Extract the (x, y) coordinate from the center of the cell holding the provided text.  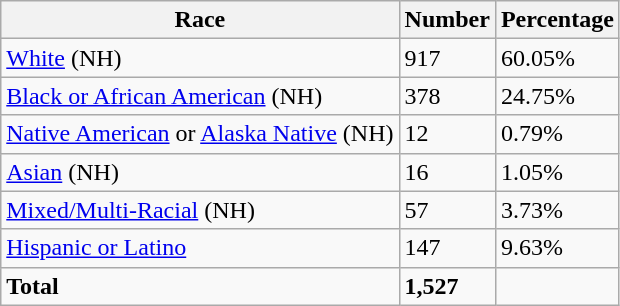
9.63% (557, 248)
Mixed/Multi-Racial (NH) (200, 210)
Hispanic or Latino (200, 248)
147 (447, 248)
Number (447, 20)
24.75% (557, 96)
Total (200, 286)
Native American or Alaska Native (NH) (200, 134)
12 (447, 134)
917 (447, 58)
White (NH) (200, 58)
3.73% (557, 210)
Race (200, 20)
60.05% (557, 58)
57 (447, 210)
16 (447, 172)
378 (447, 96)
1.05% (557, 172)
Percentage (557, 20)
0.79% (557, 134)
Asian (NH) (200, 172)
Black or African American (NH) (200, 96)
1,527 (447, 286)
